Identify which cell holds the provided text, then report its (x, y) central coordinate. 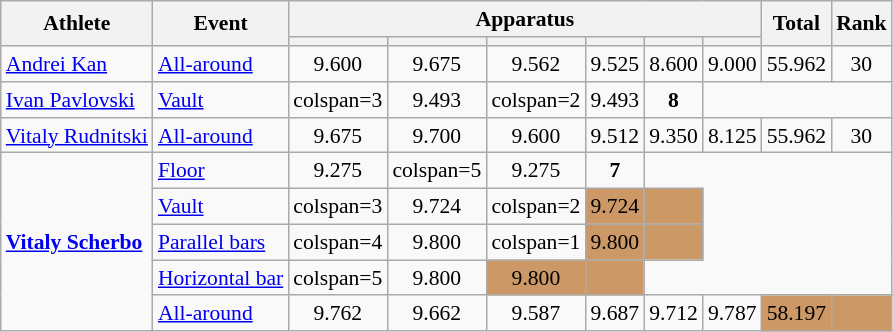
colspan=1 (536, 243)
9.662 (436, 314)
9.587 (536, 314)
Vitaly Scherbo (77, 242)
9.700 (436, 136)
8.125 (732, 136)
Vitaly Rudnitski (77, 136)
9.350 (674, 136)
Total (796, 24)
9.512 (614, 136)
9.525 (614, 64)
9.787 (732, 314)
Rank (862, 24)
Event (220, 24)
colspan=4 (338, 243)
9.762 (338, 314)
9.687 (614, 314)
7 (614, 171)
Andrei Kan (77, 64)
9.000 (732, 64)
58.197 (796, 314)
8.600 (674, 64)
Apparatus (524, 19)
8 (674, 100)
Parallel bars (220, 243)
Horizontal bar (220, 278)
9.712 (674, 314)
Ivan Pavlovski (77, 100)
9.562 (536, 64)
Floor (220, 171)
Athlete (77, 24)
